Detect which cell encompasses the target text, then output its (x, y) center coordinate. 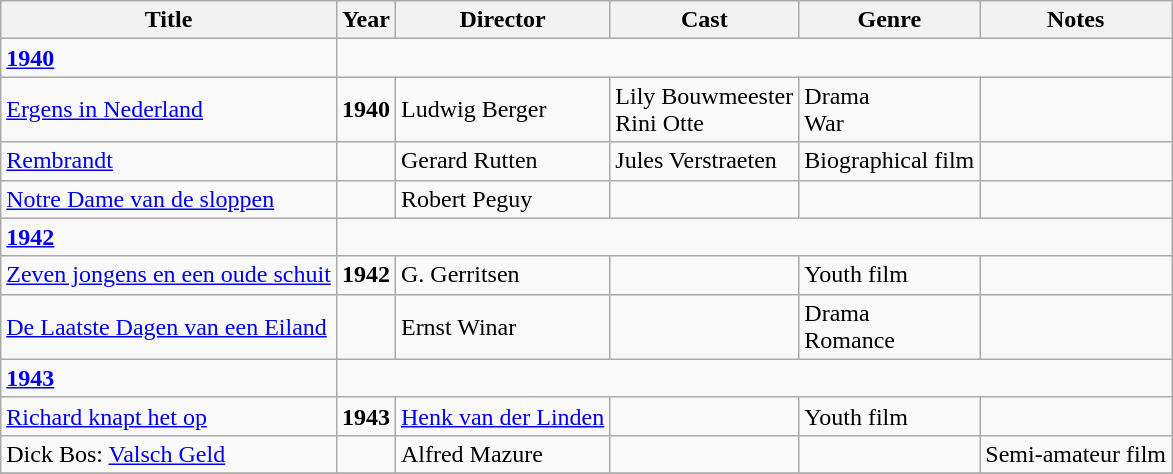
Biographical film (890, 161)
G. Gerritsen (502, 275)
Rembrandt (169, 161)
Genre (890, 20)
DramaRomance (890, 326)
Gerard Rutten (502, 161)
Notes (1076, 20)
Notre Dame van de sloppen (169, 199)
De Laatste Dagen van een Eiland (169, 326)
Title (169, 20)
Zeven jongens en een oude schuit (169, 275)
Lily BouwmeesterRini Otte (704, 110)
DramaWar (890, 110)
Semi-amateur film (1076, 454)
Alfred Mazure (502, 454)
Cast (704, 20)
Robert Peguy (502, 199)
Jules Verstraeten (704, 161)
Ludwig Berger (502, 110)
Director (502, 20)
Ernst Winar (502, 326)
Ergens in Nederland (169, 110)
Dick Bos: Valsch Geld (169, 454)
Year (366, 20)
Richard knapt het op (169, 416)
Henk van der Linden (502, 416)
